Extract the [x, y] coordinate from the center of the cell holding the provided text.  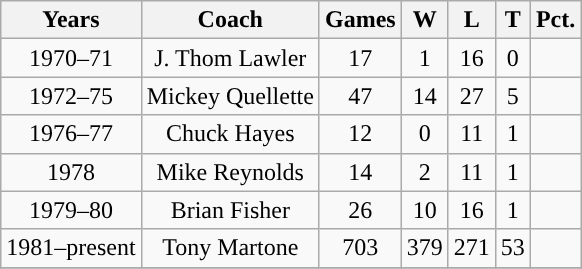
5 [512, 96]
10 [424, 210]
Games [360, 20]
Tony Martone [230, 248]
1978 [71, 172]
271 [472, 248]
Mickey Quellette [230, 96]
Coach [230, 20]
27 [472, 96]
1979–80 [71, 210]
12 [360, 134]
Chuck Hayes [230, 134]
47 [360, 96]
W [424, 20]
703 [360, 248]
L [472, 20]
Years [71, 20]
1970–71 [71, 58]
53 [512, 248]
Brian Fisher [230, 210]
Mike Reynolds [230, 172]
Pct. [555, 20]
1972–75 [71, 96]
1981–present [71, 248]
379 [424, 248]
T [512, 20]
2 [424, 172]
17 [360, 58]
J. Thom Lawler [230, 58]
26 [360, 210]
1976–77 [71, 134]
